Determine the (X, Y) coordinate at the center of the cell enclosing the given text.  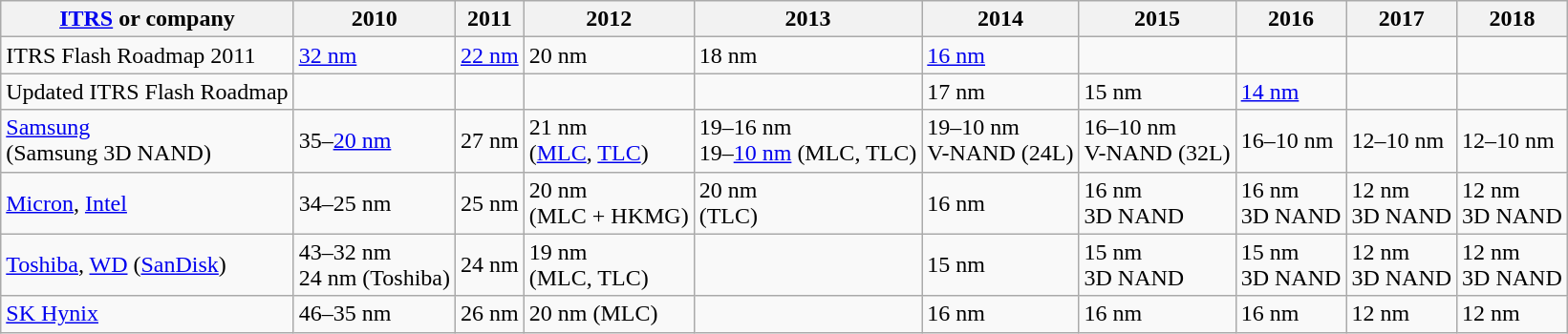
24 nm (489, 265)
2012 (609, 19)
19–10 nmV-NAND (24L) (1000, 141)
SK Hynix (147, 314)
ITRS or company (147, 19)
Toshiba, WD (SanDisk) (147, 265)
25 nm (489, 202)
26 nm (489, 314)
Updated ITRS Flash Roadmap (147, 92)
27 nm (489, 141)
2015 (1157, 19)
18 nm (808, 55)
2011 (489, 19)
35–20 nm (375, 141)
34–25 nm (375, 202)
20 nm (MLC) (609, 314)
21 nm (MLC, TLC) (609, 141)
20 nm (609, 55)
Samsung(Samsung 3D NAND) (147, 141)
17 nm (1000, 92)
2017 (1402, 19)
2016 (1291, 19)
2014 (1000, 19)
2013 (808, 19)
32 nm (375, 55)
20 nm (TLC) (808, 202)
43–32 nm 24 nm (Toshiba) (375, 265)
14 nm (1291, 92)
16–10 nm (1291, 141)
19–16 nm 19–10 nm (MLC, TLC) (808, 141)
ITRS Flash Roadmap 2011 (147, 55)
46–35 nm (375, 314)
2010 (375, 19)
20 nm (MLC + HKMG) (609, 202)
19 nm (MLC, TLC) (609, 265)
16–10 nmV-NAND (32L) (1157, 141)
2018 (1513, 19)
Micron, Intel (147, 202)
22 nm (489, 55)
